Capture the cell that displays the provided text and extract its [x, y] central coordinate. 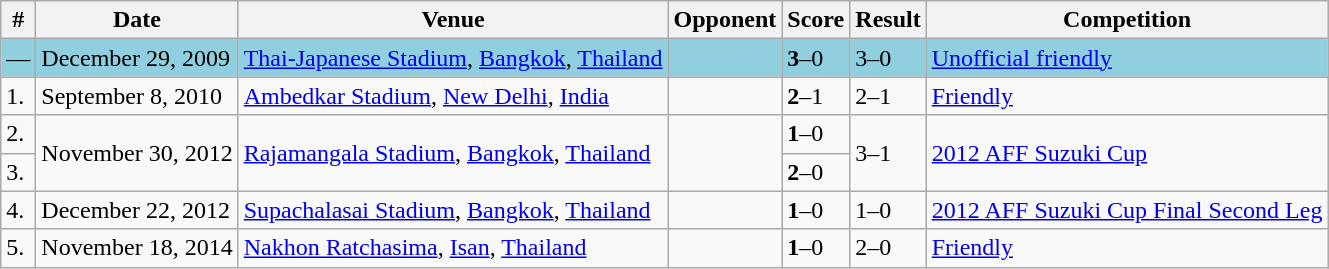
Competition [1127, 20]
Supachalasai Stadium, Bangkok, Thailand [453, 210]
3–1 [888, 153]
Result [888, 20]
— [18, 58]
Nakhon Ratchasima, Isan, Thailand [453, 248]
Ambedkar Stadium, New Delhi, India [453, 96]
2012 AFF Suzuki Cup Final Second Leg [1127, 210]
1. [18, 96]
4. [18, 210]
December 22, 2012 [137, 210]
3. [18, 172]
5. [18, 248]
Unofficial friendly [1127, 58]
Score [816, 20]
Rajamangala Stadium, Bangkok, Thailand [453, 153]
2. [18, 134]
November 18, 2014 [137, 248]
# [18, 20]
December 29, 2009 [137, 58]
Opponent [725, 20]
September 8, 2010 [137, 96]
Thai-Japanese Stadium, Bangkok, Thailand [453, 58]
November 30, 2012 [137, 153]
Date [137, 20]
2012 AFF Suzuki Cup [1127, 153]
Venue [453, 20]
